Return the [X, Y] coordinate for the center point of the cell that contains the specified text.  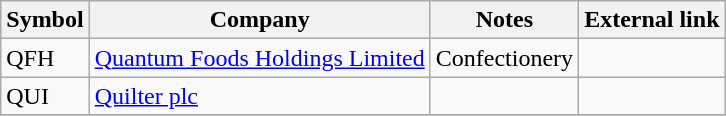
Symbol [45, 20]
Confectionery [504, 58]
Quilter plc [260, 96]
QUI [45, 96]
QFH [45, 58]
Company [260, 20]
External link [652, 20]
Notes [504, 20]
Quantum Foods Holdings Limited [260, 58]
